Search for the cell housing the specified text and yield its [X, Y] center coordinate. 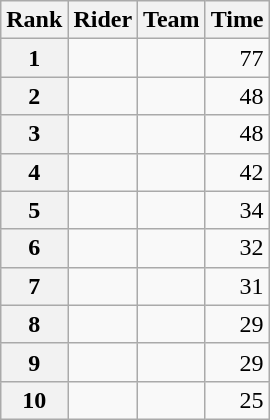
7 [34, 286]
10 [34, 400]
Team [172, 20]
9 [34, 362]
Rank [34, 20]
34 [237, 210]
3 [34, 134]
5 [34, 210]
Time [237, 20]
4 [34, 172]
42 [237, 172]
6 [34, 248]
Rider [103, 20]
2 [34, 96]
31 [237, 286]
77 [237, 58]
8 [34, 324]
25 [237, 400]
1 [34, 58]
32 [237, 248]
